Capture the cell that displays the provided text and extract its (X, Y) central coordinate. 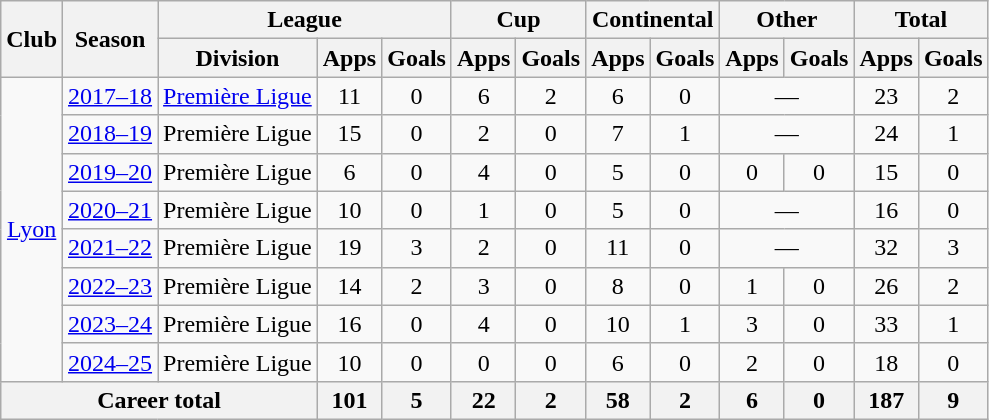
Club (32, 39)
Career total (159, 400)
2024–25 (110, 362)
8 (618, 286)
9 (953, 400)
2018–19 (110, 134)
18 (886, 362)
Lyon (32, 229)
Cup (518, 20)
22 (483, 400)
14 (349, 286)
2022–23 (110, 286)
19 (349, 248)
Season (110, 39)
League (305, 20)
23 (886, 96)
24 (886, 134)
2023–24 (110, 324)
Continental (653, 20)
Other (787, 20)
2020–21 (110, 210)
2019–20 (110, 172)
58 (618, 400)
Division (238, 58)
26 (886, 286)
Total (921, 20)
33 (886, 324)
187 (886, 400)
101 (349, 400)
32 (886, 248)
7 (618, 134)
2021–22 (110, 248)
2017–18 (110, 96)
